Capture the cell that displays the provided text and extract its [X, Y] central coordinate. 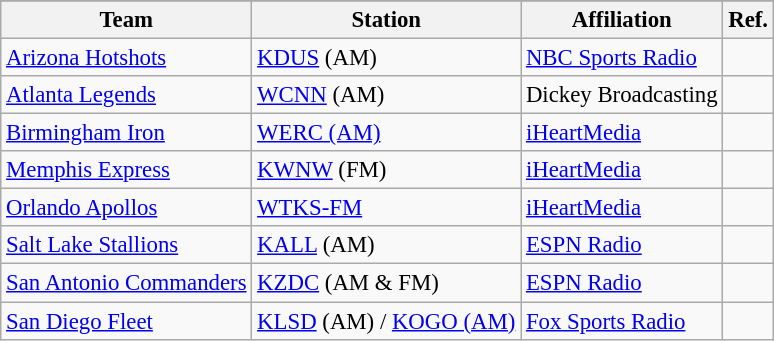
Atlanta Legends [126, 95]
Fox Sports Radio [622, 321]
Team [126, 20]
Affiliation [622, 20]
NBC Sports Radio [622, 58]
Ref. [748, 20]
Arizona Hotshots [126, 58]
San Antonio Commanders [126, 283]
Birmingham Iron [126, 133]
KWNW (FM) [386, 170]
Memphis Express [126, 170]
WERC (AM) [386, 133]
Station [386, 20]
KALL (AM) [386, 245]
Dickey Broadcasting [622, 95]
WTKS-FM [386, 208]
Orlando Apollos [126, 208]
San Diego Fleet [126, 321]
Salt Lake Stallions [126, 245]
KLSD (AM) / KOGO (AM) [386, 321]
WCNN (AM) [386, 95]
KZDC (AM & FM) [386, 283]
KDUS (AM) [386, 58]
